Determine the (X, Y) coordinate at the center of the cell enclosing the given text.  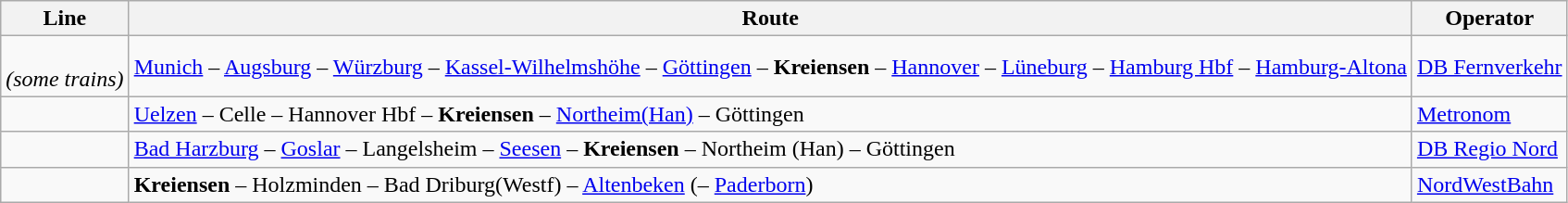
Operator (1489, 19)
Metronom (1489, 114)
NordWestBahn (1489, 184)
Uelzen – Celle – Hannover Hbf – Kreiensen – Northeim(Han) – Göttingen (770, 114)
Munich – Augsburg – Würzburg – Kassel-Wilhelmshöhe – Göttingen – Kreiensen – Hannover – Lüneburg – Hamburg Hbf – Hamburg-Altona (770, 67)
Bad Harzburg – Goslar – Langelsheim – Seesen – Kreiensen – Northeim (Han) – Göttingen (770, 149)
DB Fernverkehr (1489, 67)
Kreiensen – Holzminden – Bad Driburg(Westf) – Altenbeken (– Paderborn) (770, 184)
DB Regio Nord (1489, 149)
Line (65, 19)
(some trains) (65, 67)
Route (770, 19)
